Pinpoint the cell where the given text exists, returning its (X, Y) midpoint coordinate. 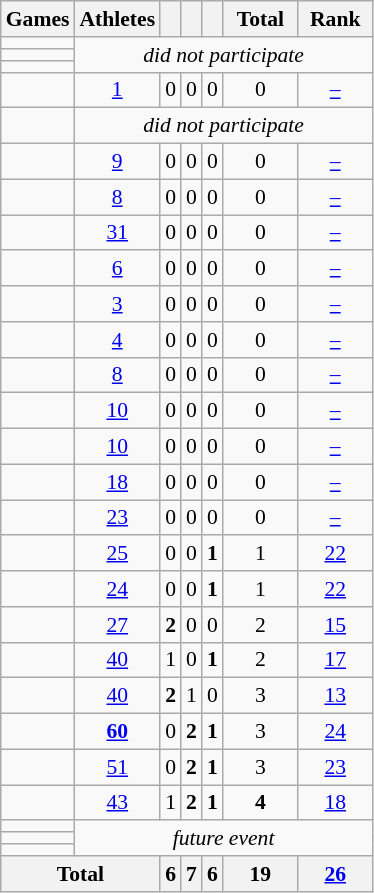
Rank (336, 19)
future event (223, 839)
27 (117, 625)
13 (336, 696)
31 (117, 233)
7 (192, 874)
Athletes (117, 19)
19 (260, 874)
26 (336, 874)
51 (117, 767)
25 (117, 554)
60 (117, 732)
17 (336, 660)
43 (117, 803)
9 (117, 162)
Games (38, 19)
15 (336, 625)
